Extract the [x, y] coordinate from the center of the cell holding the provided text.  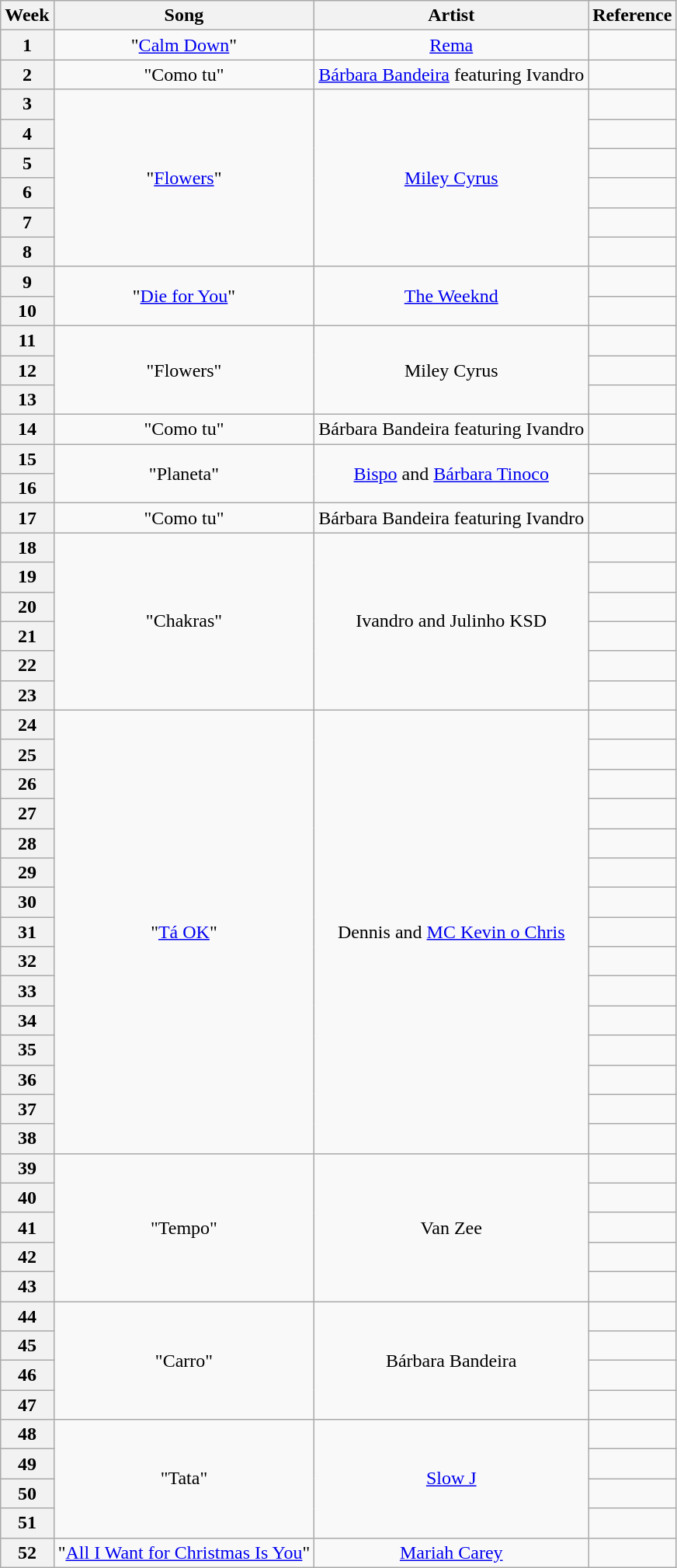
39 [27, 1168]
28 [27, 843]
The Weeknd [452, 296]
26 [27, 784]
23 [27, 695]
Ivandro and Julinho KSD [452, 621]
46 [27, 1375]
8 [27, 252]
"Planeta" [184, 474]
51 [27, 1523]
"Tata" [184, 1479]
22 [27, 666]
"All I Want for Christmas Is You" [184, 1552]
1 [27, 45]
45 [27, 1346]
27 [27, 813]
36 [27, 1080]
Rema [452, 45]
15 [27, 459]
3 [27, 104]
50 [27, 1493]
Song [184, 16]
37 [27, 1109]
18 [27, 548]
Bispo and Bárbara Tinoco [452, 474]
14 [27, 429]
35 [27, 1050]
38 [27, 1139]
41 [27, 1227]
13 [27, 400]
49 [27, 1464]
34 [27, 1020]
Bárbara Bandeira [452, 1361]
43 [27, 1286]
Reference [632, 16]
52 [27, 1552]
48 [27, 1434]
40 [27, 1198]
31 [27, 932]
32 [27, 961]
7 [27, 222]
12 [27, 370]
19 [27, 577]
Dennis and MC Kevin o Chris [452, 932]
"Chakras" [184, 621]
20 [27, 607]
29 [27, 873]
25 [27, 754]
11 [27, 340]
"Calm Down" [184, 45]
Van Zee [452, 1227]
5 [27, 163]
47 [27, 1405]
44 [27, 1316]
"Tempo" [184, 1227]
42 [27, 1257]
Slow J [452, 1479]
2 [27, 75]
10 [27, 311]
Week [27, 16]
9 [27, 281]
17 [27, 518]
4 [27, 134]
30 [27, 902]
24 [27, 725]
Mariah Carey [452, 1552]
"Carro" [184, 1361]
"Die for You" [184, 296]
16 [27, 488]
6 [27, 193]
33 [27, 991]
21 [27, 636]
"Tá OK" [184, 932]
Artist [452, 16]
